From the cell containing the given text, extract its center point as (X, Y) coordinate. 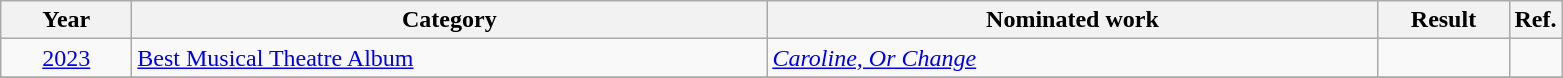
Year (66, 20)
Nominated work (1072, 20)
Caroline, Or Change (1072, 58)
Ref. (1536, 20)
2023 (66, 58)
Best Musical Theatre Album (450, 58)
Result (1444, 20)
Category (450, 20)
